Output the (X, Y) coordinate of the center of the cell containing the given text.  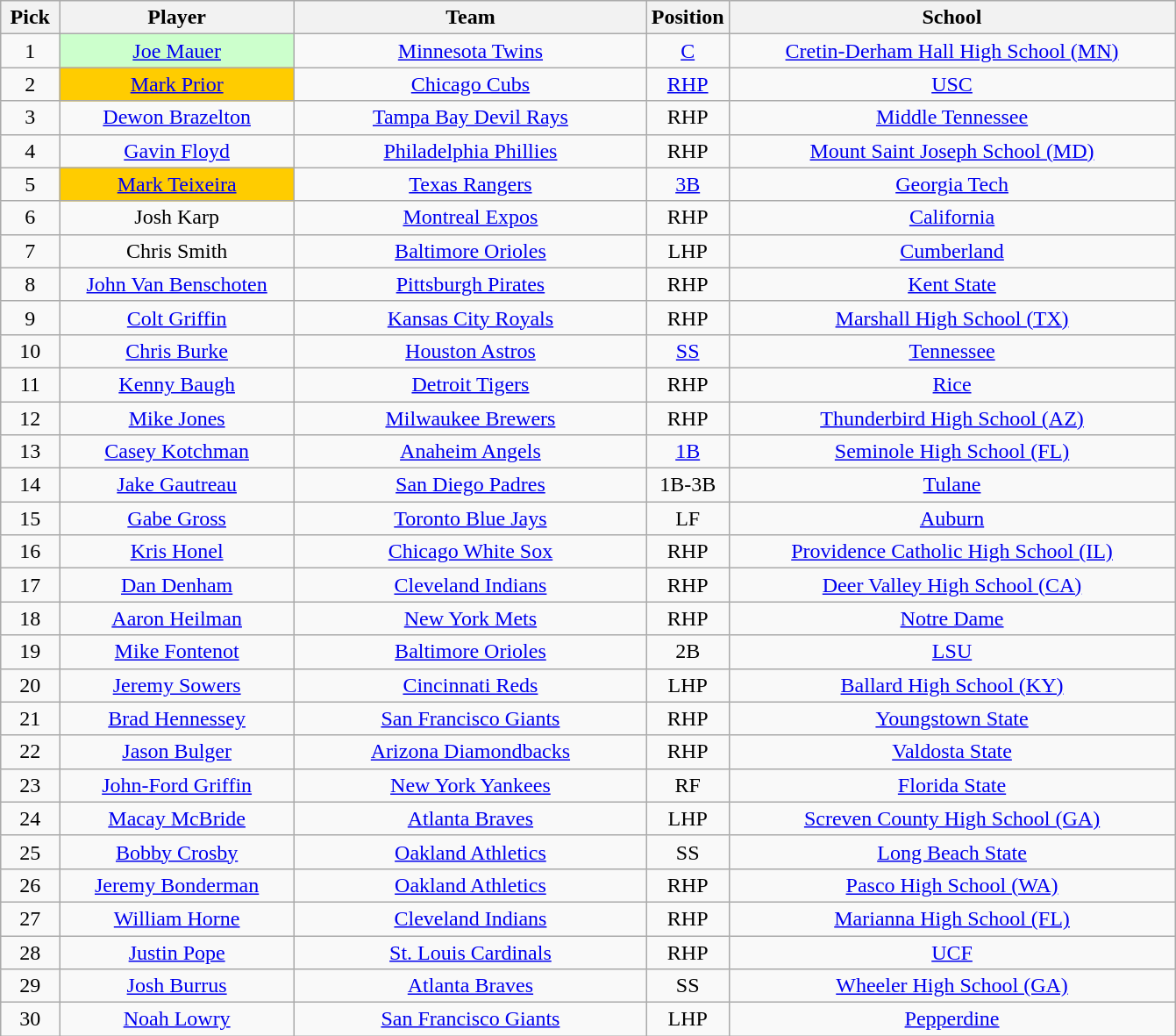
2B (688, 652)
San Diego Padres (471, 485)
23 (30, 785)
5 (30, 184)
Team (471, 18)
Deer Valley High School (CA) (952, 585)
Youngstown State (952, 718)
Brad Hennessey (177, 718)
USC (952, 84)
Dan Denham (177, 585)
Chicago White Sox (471, 552)
Rice (952, 384)
8 (30, 284)
Montreal Expos (471, 218)
Josh Karp (177, 218)
3B (688, 184)
Houston Astros (471, 351)
Colt Griffin (177, 318)
Gavin Floyd (177, 151)
New York Mets (471, 618)
Tulane (952, 485)
Jeremy Bonderman (177, 885)
Detroit Tigers (471, 384)
20 (30, 685)
14 (30, 485)
Bobby Crosby (177, 852)
Toronto Blue Jays (471, 518)
6 (30, 218)
Position (688, 18)
John Van Benschoten (177, 284)
LSU (952, 652)
Middle Tennessee (952, 118)
Pepperdine (952, 1019)
Seminole High School (FL) (952, 452)
Minnesota Twins (471, 51)
California (952, 218)
Dewon Brazelton (177, 118)
13 (30, 452)
Pasco High School (WA) (952, 885)
Florida State (952, 785)
Kenny Baugh (177, 384)
3 (30, 118)
Justin Pope (177, 952)
Cincinnati Reds (471, 685)
Pick (30, 18)
7 (30, 251)
Milwaukee Brewers (471, 418)
Mark Teixeira (177, 184)
17 (30, 585)
Mike Fontenot (177, 652)
Jason Bulger (177, 752)
Chicago Cubs (471, 84)
16 (30, 552)
Joe Mauer (177, 51)
William Horne (177, 918)
C (688, 51)
30 (30, 1019)
29 (30, 986)
Jake Gautreau (177, 485)
Arizona Diamondbacks (471, 752)
Valdosta State (952, 752)
Auburn (952, 518)
4 (30, 151)
Jeremy Sowers (177, 685)
Tampa Bay Devil Rays (471, 118)
Chris Burke (177, 351)
Marshall High School (TX) (952, 318)
Mark Prior (177, 84)
Georgia Tech (952, 184)
Macay McBride (177, 818)
New York Yankees (471, 785)
Philadelphia Phillies (471, 151)
Anaheim Angels (471, 452)
Cumberland (952, 251)
Player (177, 18)
28 (30, 952)
Wheeler High School (GA) (952, 986)
27 (30, 918)
Kent State (952, 284)
UCF (952, 952)
12 (30, 418)
Long Beach State (952, 852)
15 (30, 518)
Mike Jones (177, 418)
Cretin-Derham Hall High School (MN) (952, 51)
Casey Kotchman (177, 452)
1B (688, 452)
10 (30, 351)
Noah Lowry (177, 1019)
25 (30, 852)
Josh Burrus (177, 986)
Ballard High School (KY) (952, 685)
2 (30, 84)
Screven County High School (GA) (952, 818)
22 (30, 752)
Tennessee (952, 351)
Gabe Gross (177, 518)
Kansas City Royals (471, 318)
1 (30, 51)
Thunderbird High School (AZ) (952, 418)
Kris Honel (177, 552)
Aaron Heilman (177, 618)
11 (30, 384)
26 (30, 885)
St. Louis Cardinals (471, 952)
24 (30, 818)
Texas Rangers (471, 184)
School (952, 18)
Providence Catholic High School (IL) (952, 552)
Marianna High School (FL) (952, 918)
1B-3B (688, 485)
RF (688, 785)
Pittsburgh Pirates (471, 284)
LF (688, 518)
Mount Saint Joseph School (MD) (952, 151)
21 (30, 718)
Notre Dame (952, 618)
19 (30, 652)
9 (30, 318)
18 (30, 618)
John-Ford Griffin (177, 785)
Chris Smith (177, 251)
